For the text-containing cell, return its midpoint in (X, Y) coordinate format. 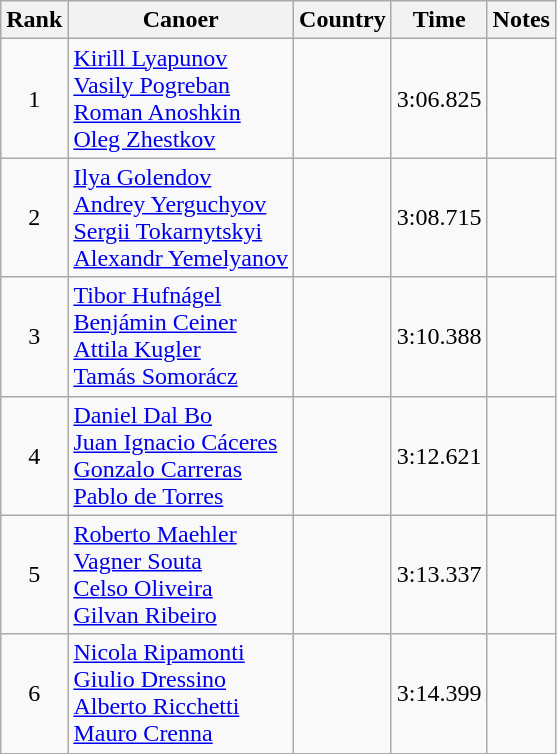
Roberto MaehlerVagner SoutaCelso OliveiraGilvan Ribeiro (181, 574)
Country (343, 20)
Rank (34, 20)
4 (34, 456)
Tibor HufnágelBenjámin CeinerAttila KuglerTamás Somorácz (181, 336)
6 (34, 694)
2 (34, 218)
Ilya GolendovAndrey YerguchyovSergii TokarnytskyiAlexandr Yemelyanov (181, 218)
3:13.337 (439, 574)
3:14.399 (439, 694)
3:08.715 (439, 218)
3:10.388 (439, 336)
3:06.825 (439, 98)
3 (34, 336)
1 (34, 98)
Kirill LyapunovVasily PogrebanRoman AnoshkinOleg Zhestkov (181, 98)
Time (439, 20)
3:12.621 (439, 456)
Daniel Dal BoJuan Ignacio CáceresGonzalo CarrerasPablo de Torres (181, 456)
Nicola RipamontiGiulio DressinoAlberto RicchettiMauro Crenna (181, 694)
5 (34, 574)
Canoer (181, 20)
Notes (521, 20)
